Capture the cell that displays the provided text and extract its [x, y] central coordinate. 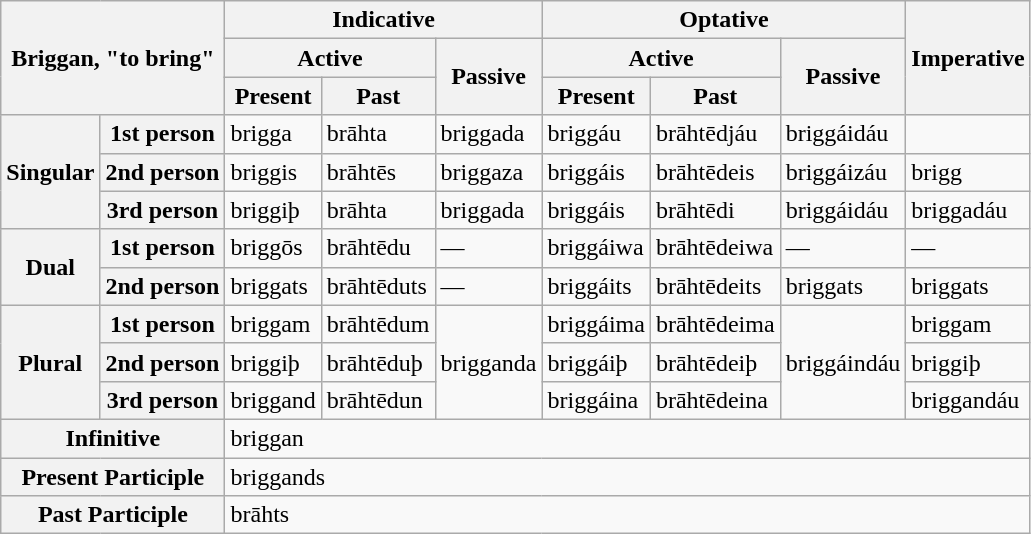
brāhtēdeima [715, 324]
briggan [628, 438]
briggáits [596, 286]
brāhtēdun [378, 400]
brāhtēdjáu [715, 134]
Past Participle [113, 515]
briggáu [596, 134]
brāhtēdeina [715, 400]
briggands [628, 477]
Plural [50, 362]
briggáizáu [843, 172]
brāhtēdeis [715, 172]
brigganda [488, 362]
Present Participle [113, 477]
brāhtēduþ [378, 362]
brigg [968, 172]
Indicative [384, 20]
briggadáu [968, 210]
brigga [273, 134]
briggáindáu [843, 362]
brāhtēdeits [715, 286]
Infinitive [113, 438]
Imperative [968, 58]
brāhtēs [378, 172]
briggáiþ [596, 362]
briggáima [596, 324]
briggand [273, 400]
briggáiwa [596, 248]
briggandáu [968, 400]
brāhtēdu [378, 248]
brāhtēdeiþ [715, 362]
Dual [50, 267]
brāhtēdum [378, 324]
brāhtēduts [378, 286]
briggōs [273, 248]
briggáina [596, 400]
Singular [50, 172]
brāhtēdi [715, 210]
briggaza [488, 172]
Optative [724, 20]
brāhts [628, 515]
Briggan, "to bring" [113, 58]
briggis [273, 172]
brāhtēdeiwa [715, 248]
